Extract the (x, y) coordinate from the center of the cell holding the provided text.  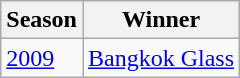
Winner (160, 20)
Season (42, 20)
2009 (42, 58)
Bangkok Glass (160, 58)
